Identify which cell holds the provided text, then report its [X, Y] central coordinate. 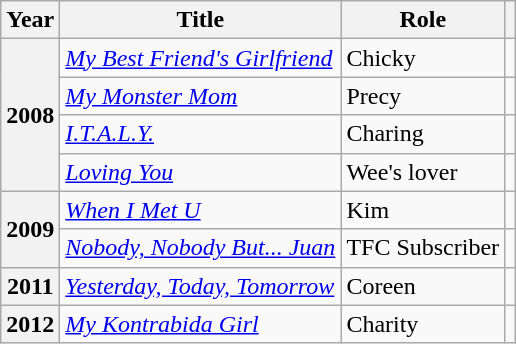
My Best Friend's Girlfriend [200, 58]
Charity [423, 324]
Title [200, 20]
TFC Subscriber [423, 248]
Charing [423, 134]
I.T.A.L.Y. [200, 134]
2012 [30, 324]
Kim [423, 210]
When I Met U [200, 210]
Coreen [423, 286]
2011 [30, 286]
Loving You [200, 172]
Nobody, Nobody But... Juan [200, 248]
Chicky [423, 58]
Role [423, 20]
2008 [30, 115]
Year [30, 20]
Precy [423, 96]
My Monster Mom [200, 96]
Yesterday, Today, Tomorrow [200, 286]
2009 [30, 229]
Wee's lover [423, 172]
My Kontrabida Girl [200, 324]
